Pinpoint the cell where the given text exists, returning its [X, Y] midpoint coordinate. 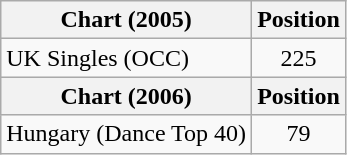
Chart (2006) [126, 96]
79 [299, 134]
Hungary (Dance Top 40) [126, 134]
Chart (2005) [126, 20]
UK Singles (OCC) [126, 58]
225 [299, 58]
